Capture the cell that displays the provided text and extract its [x, y] central coordinate. 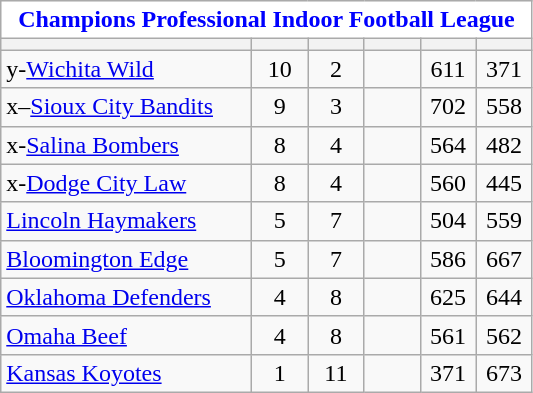
x-Salina Bombers [126, 145]
482 [504, 145]
561 [448, 335]
586 [448, 259]
564 [448, 145]
625 [448, 297]
10 [280, 69]
3 [336, 107]
559 [504, 221]
504 [448, 221]
Kansas Koyotes [126, 373]
Champions Professional Indoor Football League [266, 20]
Lincoln Haymakers [126, 221]
445 [504, 183]
11 [336, 373]
611 [448, 69]
x–Sioux City Bandits [126, 107]
1 [280, 373]
560 [448, 183]
Omaha Beef [126, 335]
Oklahoma Defenders [126, 297]
644 [504, 297]
558 [504, 107]
2 [336, 69]
667 [504, 259]
673 [504, 373]
y-Wichita Wild [126, 69]
x-Dodge City Law [126, 183]
Bloomington Edge [126, 259]
702 [448, 107]
9 [280, 107]
562 [504, 335]
